For the text-containing cell, return its midpoint in [x, y] coordinate format. 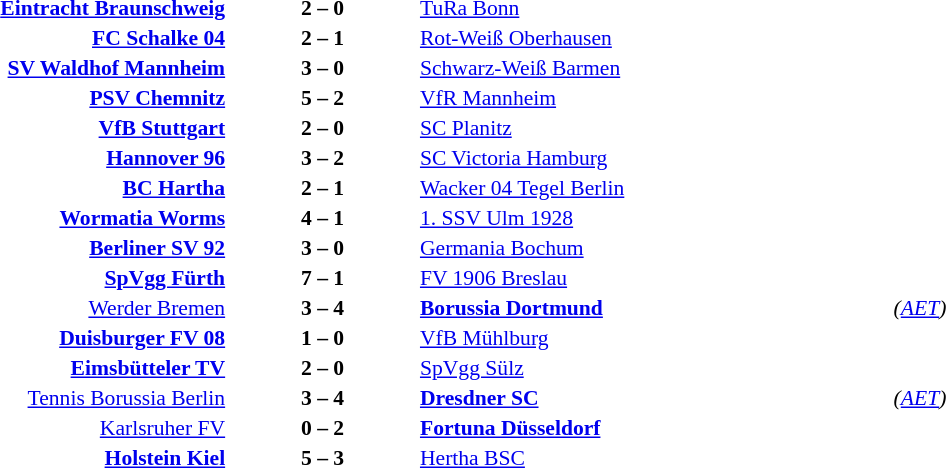
VfR Mannheim [654, 98]
VfB Mühlburg [654, 338]
Dresdner SC [654, 398]
0 – 2 [322, 428]
7 – 1 [322, 278]
SpVgg Sülz [654, 368]
Borussia Dortmund [654, 308]
3 – 2 [322, 158]
Wacker 04 Tegel Berlin [654, 188]
1 – 0 [322, 338]
Germania Bochum [654, 248]
Schwarz-Weiß Barmen [654, 68]
5 – 2 [322, 98]
4 – 1 [322, 218]
1. SSV Ulm 1928 [654, 218]
SC Victoria Hamburg [654, 158]
FV 1906 Breslau [654, 278]
Fortuna Düsseldorf [654, 428]
SC Planitz [654, 128]
Rot-Weiß Oberhausen [654, 38]
